From the cell containing the given text, extract its center point as (X, Y) coordinate. 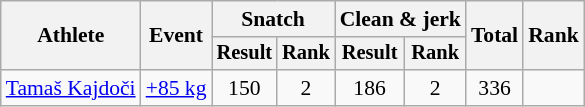
150 (245, 88)
336 (494, 88)
Athlete (71, 36)
Event (176, 36)
Total (494, 36)
Tamaš Kajdoči (71, 88)
Snatch (274, 19)
186 (370, 88)
+85 kg (176, 88)
Clean & jerk (400, 19)
